Detect which cell encompasses the target text, then output its (x, y) center coordinate. 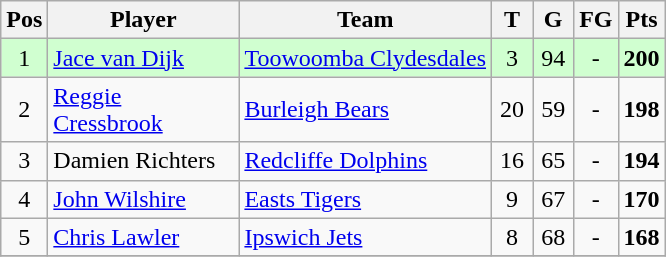
68 (554, 237)
2 (24, 110)
Reggie Cressbrook (144, 110)
1 (24, 58)
200 (642, 58)
194 (642, 161)
198 (642, 110)
Burleigh Bears (366, 110)
Player (144, 20)
94 (554, 58)
4 (24, 199)
John Wilshire (144, 199)
FG (596, 20)
8 (512, 237)
Pos (24, 20)
Pts (642, 20)
168 (642, 237)
Team (366, 20)
Ipswich Jets (366, 237)
Easts Tigers (366, 199)
G (554, 20)
5 (24, 237)
Jace van Dijk (144, 58)
16 (512, 161)
T (512, 20)
65 (554, 161)
Chris Lawler (144, 237)
9 (512, 199)
20 (512, 110)
170 (642, 199)
59 (554, 110)
Redcliffe Dolphins (366, 161)
Toowoomba Clydesdales (366, 58)
67 (554, 199)
Damien Richters (144, 161)
